Capture the cell that displays the provided text and extract its (x, y) central coordinate. 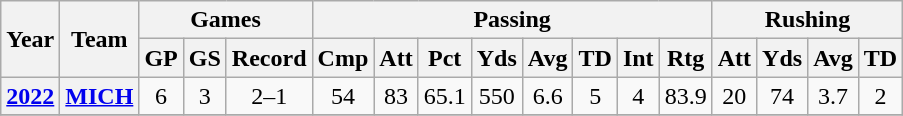
65.1 (444, 96)
4 (638, 96)
GS (204, 58)
5 (595, 96)
20 (734, 96)
54 (343, 96)
GP (161, 58)
3 (204, 96)
2 (880, 96)
Rtg (686, 58)
2022 (30, 96)
Pct (444, 58)
2–1 (269, 96)
Games (226, 20)
Int (638, 58)
6.6 (548, 96)
MICH (100, 96)
74 (782, 96)
83.9 (686, 96)
Record (269, 58)
550 (496, 96)
Passing (512, 20)
3.7 (834, 96)
Year (30, 39)
83 (396, 96)
6 (161, 96)
Rushing (808, 20)
Cmp (343, 58)
Team (100, 39)
